Locate the cell with the specified text and output its (X, Y) center coordinate. 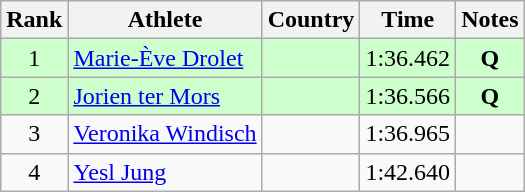
Marie-Ève Drolet (165, 58)
2 (34, 96)
3 (34, 134)
Athlete (165, 20)
Rank (34, 20)
1:36.462 (408, 58)
Country (311, 20)
Jorien ter Mors (165, 96)
Notes (490, 20)
1:36.965 (408, 134)
Yesl Jung (165, 172)
1 (34, 58)
Time (408, 20)
1:42.640 (408, 172)
Veronika Windisch (165, 134)
1:36.566 (408, 96)
4 (34, 172)
